Find where the given text appears and provide that cell's center as [x, y] coordinate. 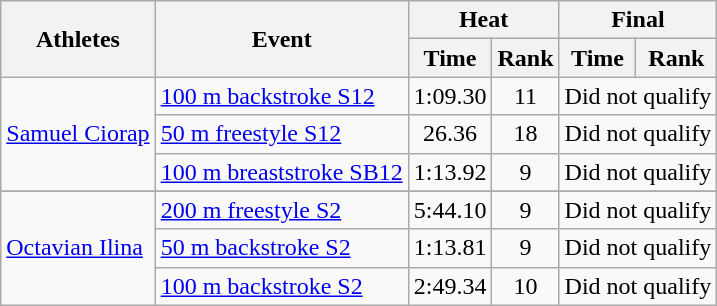
Heat [484, 20]
18 [526, 134]
100 m backstroke S12 [282, 96]
100 m breaststroke SB12 [282, 172]
26.36 [450, 134]
100 m backstroke S2 [282, 286]
Octavian Ilina [78, 248]
50 m backstroke S2 [282, 248]
1:13.81 [450, 248]
5:44.10 [450, 210]
Final [638, 20]
50 m freestyle S12 [282, 134]
Event [282, 39]
1:13.92 [450, 172]
Athletes [78, 39]
10 [526, 286]
1:09.30 [450, 96]
2:49.34 [450, 286]
11 [526, 96]
200 m freestyle S2 [282, 210]
Samuel Ciorap [78, 134]
